Extract the (X, Y) coordinate from the center of the cell holding the provided text.  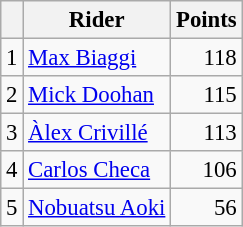
2 (12, 95)
4 (12, 170)
113 (206, 133)
56 (206, 208)
3 (12, 133)
Àlex Crivillé (97, 133)
Points (206, 20)
1 (12, 58)
Carlos Checa (97, 170)
5 (12, 208)
115 (206, 95)
Rider (97, 20)
Max Biaggi (97, 58)
Mick Doohan (97, 95)
Nobuatsu Aoki (97, 208)
118 (206, 58)
106 (206, 170)
